Extract the [X, Y] coordinate from the center of the cell holding the provided text.  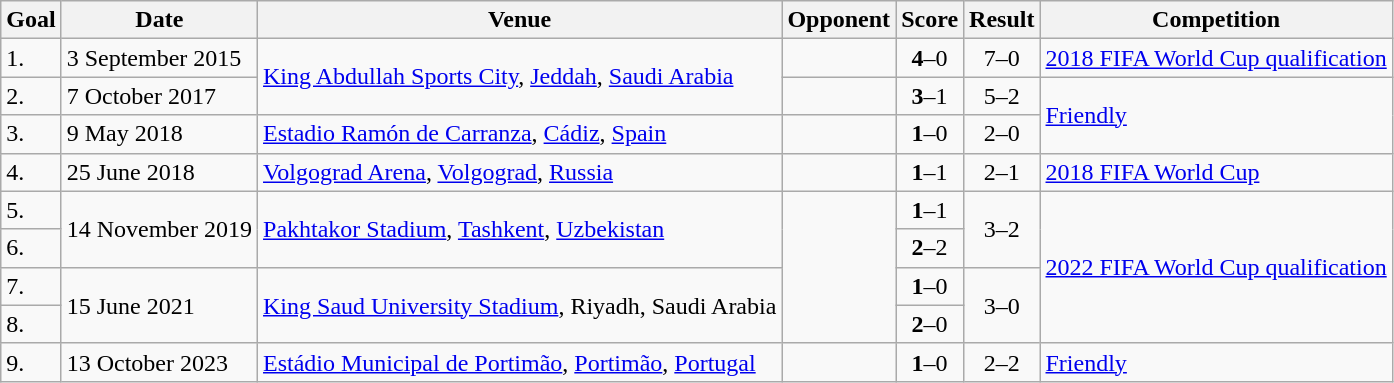
Date [159, 20]
Result [1002, 20]
King Saud University Stadium, Riyadh, Saudi Arabia [520, 305]
Score [930, 20]
Opponent [839, 20]
4–0 [930, 58]
5–2 [1002, 96]
2–1 [1002, 172]
3–2 [1002, 229]
Venue [520, 20]
7–0 [1002, 58]
2. [31, 96]
2022 FIFA World Cup qualification [1216, 267]
Goal [31, 20]
9. [31, 362]
Volgograd Arena, Volgograd, Russia [520, 172]
Pakhtakor Stadium, Tashkent, Uzbekistan [520, 229]
3 September 2015 [159, 58]
3. [31, 134]
2018 FIFA World Cup [1216, 172]
13 October 2023 [159, 362]
King Abdullah Sports City, Jeddah, Saudi Arabia [520, 77]
9 May 2018 [159, 134]
Competition [1216, 20]
7 October 2017 [159, 96]
2018 FIFA World Cup qualification [1216, 58]
3–1 [930, 96]
15 June 2021 [159, 305]
Estadio Ramón de Carranza, Cádiz, Spain [520, 134]
3–0 [1002, 305]
6. [31, 248]
14 November 2019 [159, 229]
Estádio Municipal de Portimão, Portimão, Portugal [520, 362]
4. [31, 172]
5. [31, 210]
25 June 2018 [159, 172]
1. [31, 58]
7. [31, 286]
8. [31, 324]
